Determine the [x, y] coordinate at the center of the cell enclosing the given text.  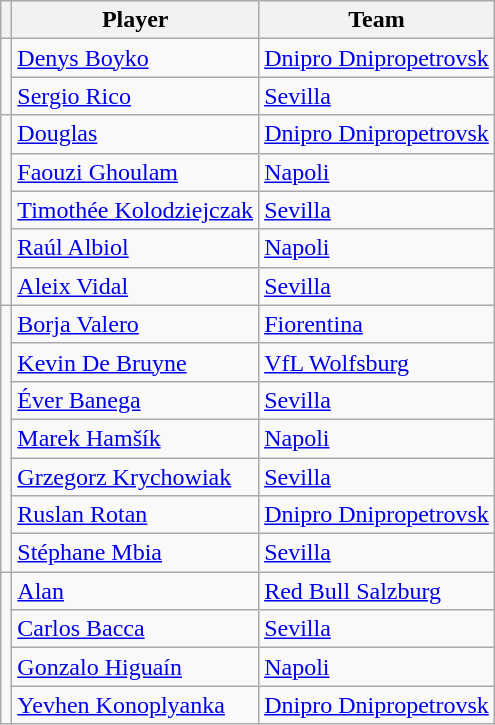
Marek Hamšík [136, 438]
Red Bull Salzburg [377, 591]
Carlos Bacca [136, 629]
Fiorentina [377, 324]
Team [377, 20]
VfL Wolfsburg [377, 362]
Kevin De Bruyne [136, 362]
Player [136, 20]
Stéphane Mbia [136, 553]
Aleix Vidal [136, 286]
Borja Valero [136, 324]
Ruslan Rotan [136, 515]
Raúl Albiol [136, 248]
Yevhen Konoplyanka [136, 705]
Faouzi Ghoulam [136, 172]
Denys Boyko [136, 58]
Gonzalo Higuaín [136, 667]
Alan [136, 591]
Timothée Kolodziejczak [136, 210]
Sergio Rico [136, 96]
Grzegorz Krychowiak [136, 477]
Douglas [136, 134]
Éver Banega [136, 400]
